For the text-containing cell, return its midpoint in (X, Y) coordinate format. 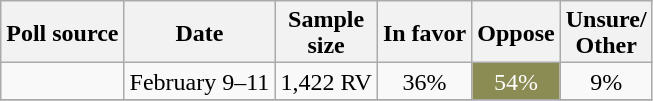
February 9–11 (200, 82)
Samplesize (326, 32)
In favor (424, 32)
36% (424, 82)
9% (606, 82)
1,422 RV (326, 82)
Poll source (62, 32)
Oppose (516, 32)
Date (200, 32)
Unsure/Other (606, 32)
54% (516, 82)
